Provide the [X, Y] coordinate of the cell's center where the given text is located.  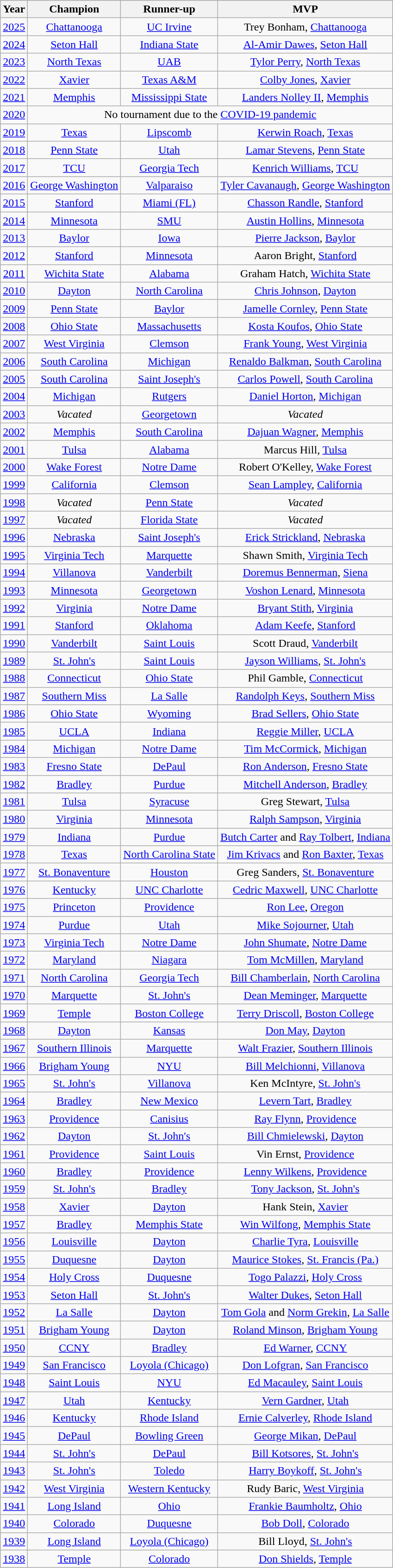
2017 [14, 167]
Wake Forest [74, 467]
Ed Warner, CCNY [305, 1348]
Aaron Bright, Stanford [305, 256]
1978 [14, 855]
Lamar Stevens, Penn State [305, 150]
Ernie Calverley, Rhode Island [305, 1418]
Bob Doll, Colorado [305, 1524]
1971 [14, 978]
Voshon Lenard, Minnesota [305, 590]
Hank Stein, Xavier [305, 1207]
Tylor Perry, North Texas [305, 62]
Al-Amir Dawes, Seton Hall [305, 44]
2016 [14, 185]
Tim McCormick, Michigan [305, 749]
1963 [14, 1119]
Jayson Williams, St. John's [305, 661]
Southern Miss [74, 696]
Maurice Stokes, St. Francis (Pa.) [305, 1259]
1990 [14, 643]
Graham Hatch, Wichita State [305, 273]
St. Bonaventure [74, 872]
Rudy Baric, West Virginia [305, 1488]
Trey Bonham, Chattanooga [305, 27]
Chattanooga [74, 27]
Niagara [169, 960]
Ron Anderson, Fresno State [305, 766]
1996 [14, 538]
2008 [14, 326]
Toledo [169, 1471]
1980 [14, 819]
2004 [14, 397]
2025 [14, 27]
2021 [14, 97]
1965 [14, 1084]
2020 [14, 115]
Don May, Dayton [305, 1030]
UCLA [74, 731]
2012 [14, 256]
Dean Meminger, Marquette [305, 995]
Maryland [74, 960]
Holy Cross [74, 1277]
Bill Chamberlain, North Carolina [305, 978]
North Carolina State [169, 855]
Charlie Tyra, Louisville [305, 1242]
Bowling Green [169, 1436]
UAB [169, 62]
1987 [14, 696]
Champion [74, 9]
1955 [14, 1259]
1941 [14, 1506]
Ohio [169, 1506]
Ralph Sampson, Virginia [305, 819]
2023 [14, 62]
Tyler Cavanaugh, George Washington [305, 185]
1976 [14, 890]
1991 [14, 626]
Florida State [169, 520]
1947 [14, 1401]
Wichita State [74, 273]
Louisville [74, 1242]
Ed Macauley, Saint Louis [305, 1383]
Win Wilfong, Memphis State [305, 1224]
1970 [14, 995]
Harry Boykoff, St. John's [305, 1471]
Walt Frazier, Southern Illinois [305, 1048]
Connecticut [74, 678]
Miami (FL) [169, 203]
Brad Sellers, Ohio State [305, 713]
2009 [14, 309]
Massachusetts [169, 326]
Tom Gola and Norm Grekin, La Salle [305, 1312]
2013 [14, 238]
1981 [14, 802]
1950 [14, 1348]
Texas A&M [169, 80]
1958 [14, 1207]
1964 [14, 1101]
Greg Sanders, St. Bonaventure [305, 872]
1951 [14, 1330]
1961 [14, 1154]
Bill Lloyd, St. John's [305, 1541]
Vin Ernst, Providence [305, 1154]
Chasson Randle, Stanford [305, 203]
1942 [14, 1488]
1977 [14, 872]
George Washington [74, 185]
Jamelle Cornley, Penn State [305, 309]
1940 [14, 1524]
Carlos Powell, South Carolina [305, 379]
1960 [14, 1171]
Erick Strickland, Nebraska [305, 538]
Ray Flynn, Providence [305, 1119]
Mike Sojourner, Utah [305, 925]
Don Shields, Temple [305, 1559]
1989 [14, 661]
Year [14, 9]
Kosta Koufos, Ohio State [305, 326]
2006 [14, 361]
1949 [14, 1365]
Landers Nolley II, Memphis [305, 97]
1986 [14, 713]
Kansas [169, 1030]
Lenny Wilkens, Providence [305, 1171]
Bill Kotsores, St. John's [305, 1453]
San Francisco [74, 1365]
Robert O'Kelley, Wake Forest [305, 467]
1953 [14, 1295]
1966 [14, 1066]
1974 [14, 925]
Frank Young, West Virginia [305, 344]
Tony Jackson, St. John's [305, 1189]
2015 [14, 203]
Don Lofgran, San Francisco [305, 1365]
Nebraska [74, 538]
2000 [14, 467]
TCU [74, 167]
Mississippi State [169, 97]
2011 [14, 273]
1973 [14, 942]
Ron Lee, Oregon [305, 907]
Princeton [74, 907]
California [74, 484]
2024 [14, 44]
Western Kentucky [169, 1488]
Bill Chmielewski, Dayton [305, 1136]
1969 [14, 1013]
Marcus Hill, Tulsa [305, 449]
Frankie Baumholtz, Ohio [305, 1506]
Kenrich Williams, TCU [305, 167]
North Texas [74, 62]
Rhode Island [169, 1418]
2019 [14, 132]
1997 [14, 520]
Kerwin Roach, Texas [305, 132]
Scott Draud, Vanderbilt [305, 643]
1948 [14, 1383]
2001 [14, 449]
Chris Johnson, Dayton [305, 291]
1957 [14, 1224]
1982 [14, 784]
1943 [14, 1471]
New Mexico [169, 1101]
2005 [14, 379]
1983 [14, 766]
2002 [14, 432]
UC Irvine [169, 27]
Bill Melchionni, Villanova [305, 1066]
Phil Gamble, Connecticut [305, 678]
Boston College [169, 1013]
Walter Dukes, Seton Hall [305, 1295]
1954 [14, 1277]
1939 [14, 1541]
Doremus Bennerman, Siena [305, 573]
Shawn Smith, Virginia Tech [305, 555]
John Shumate, Notre Dame [305, 942]
CCNY [74, 1348]
2022 [14, 80]
Ken McIntyre, St. John's [305, 1084]
George Mikan, DePaul [305, 1436]
Reggie Miller, UCLA [305, 731]
Iowa [169, 238]
Colby Jones, Xavier [305, 80]
MVP [305, 9]
Terry Driscoll, Boston College [305, 1013]
SMU [169, 221]
1938 [14, 1559]
2003 [14, 414]
Vern Gardner, Utah [305, 1401]
Valparaiso [169, 185]
No tournament due to the COVID-19 pandemic [210, 115]
2010 [14, 291]
2014 [14, 221]
1984 [14, 749]
Levern Tart, Bradley [305, 1101]
1994 [14, 573]
Lipscomb [169, 132]
Houston [169, 872]
1992 [14, 608]
2018 [14, 150]
Jim Krivacs and Ron Baxter, Texas [305, 855]
1998 [14, 502]
Southern Illinois [74, 1048]
1967 [14, 1048]
Fresno State [74, 766]
Wyoming [169, 713]
Roland Minson, Brigham Young [305, 1330]
Oklahoma [169, 626]
1968 [14, 1030]
1988 [14, 678]
Runner-up [169, 9]
1945 [14, 1436]
1985 [14, 731]
1975 [14, 907]
Butch Carter and Ray Tolbert, Indiana [305, 837]
1999 [14, 484]
Pierre Jackson, Baylor [305, 238]
1995 [14, 555]
Syracuse [169, 802]
1959 [14, 1189]
UNC Charlotte [169, 890]
Greg Stewart, Tulsa [305, 802]
1979 [14, 837]
Daniel Horton, Michigan [305, 397]
1993 [14, 590]
Sean Lampley, California [305, 484]
Bryant Stith, Virginia [305, 608]
Indiana State [169, 44]
Randolph Keys, Southern Miss [305, 696]
1962 [14, 1136]
Canisius [169, 1119]
2007 [14, 344]
1956 [14, 1242]
1972 [14, 960]
Memphis State [169, 1224]
1944 [14, 1453]
Austin Hollins, Minnesota [305, 221]
Renaldo Balkman, South Carolina [305, 361]
Rutgers [169, 397]
1946 [14, 1418]
Adam Keefe, Stanford [305, 626]
1952 [14, 1312]
Dajuan Wagner, Memphis [305, 432]
Mitchell Anderson, Bradley [305, 784]
Cedric Maxwell, UNC Charlotte [305, 890]
Tom McMillen, Maryland [305, 960]
Togo Palazzi, Holy Cross [305, 1277]
